Scan for the cell matching the given text and deliver its (X, Y) coordinate at center. 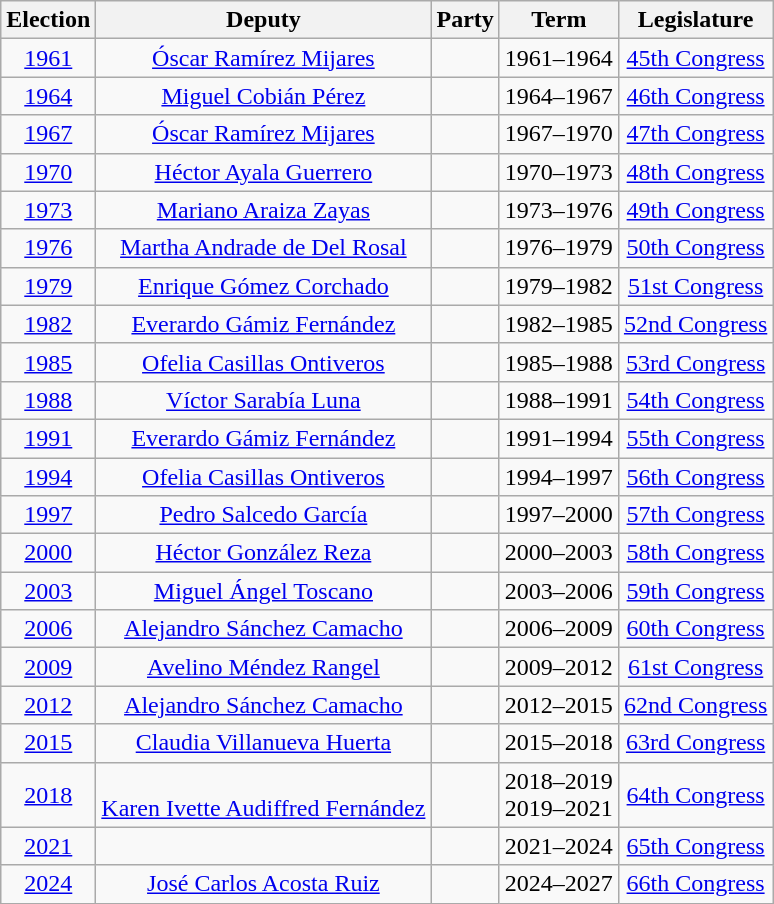
1973 (48, 210)
Mariano Araiza Zayas (264, 210)
59th Congress (695, 591)
1994 (48, 477)
65th Congress (695, 846)
1988–1991 (558, 400)
55th Congress (695, 438)
2018 (48, 794)
2024 (48, 884)
1970–1973 (558, 172)
60th Congress (695, 629)
1985–1988 (558, 362)
46th Congress (695, 96)
Deputy (264, 20)
2000–2003 (558, 553)
1979–1982 (558, 286)
1970 (48, 172)
2021 (48, 846)
2006 (48, 629)
Avelino Méndez Rangel (264, 667)
Pedro Salcedo García (264, 515)
1988 (48, 400)
Claudia Villanueva Huerta (264, 743)
José Carlos Acosta Ruiz (264, 884)
1991 (48, 438)
2024–2027 (558, 884)
Party (465, 20)
50th Congress (695, 248)
54th Congress (695, 400)
Víctor Sarabía Luna (264, 400)
1982–1985 (558, 324)
Héctor Ayala Guerrero (264, 172)
2018–20192019–2021 (558, 794)
47th Congress (695, 134)
2012–2015 (558, 705)
1985 (48, 362)
Miguel Cobián Pérez (264, 96)
Martha Andrade de Del Rosal (264, 248)
63rd Congress (695, 743)
1973–1976 (558, 210)
64th Congress (695, 794)
61st Congress (695, 667)
2009 (48, 667)
57th Congress (695, 515)
1976–1979 (558, 248)
1991–1994 (558, 438)
Term (558, 20)
Election (48, 20)
1982 (48, 324)
Héctor González Reza (264, 553)
2015–2018 (558, 743)
2003–2006 (558, 591)
Legislature (695, 20)
1997–2000 (558, 515)
1964–1967 (558, 96)
1967 (48, 134)
62nd Congress (695, 705)
1994–1997 (558, 477)
1961–1964 (558, 58)
1976 (48, 248)
51st Congress (695, 286)
2021–2024 (558, 846)
2006–2009 (558, 629)
49th Congress (695, 210)
Enrique Gómez Corchado (264, 286)
1979 (48, 286)
2003 (48, 591)
56th Congress (695, 477)
2000 (48, 553)
58th Congress (695, 553)
1997 (48, 515)
45th Congress (695, 58)
53rd Congress (695, 362)
2009–2012 (558, 667)
1961 (48, 58)
Karen Ivette Audiffred Fernández (264, 794)
Miguel Ángel Toscano (264, 591)
48th Congress (695, 172)
2012 (48, 705)
66th Congress (695, 884)
1967–1970 (558, 134)
52nd Congress (695, 324)
2015 (48, 743)
1964 (48, 96)
